Locate the cell with the specified text and output its (X, Y) center coordinate. 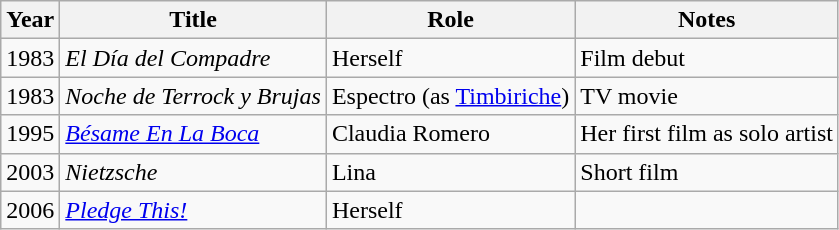
Bésame En La Boca (194, 134)
Noche de Terrock y Brujas (194, 96)
Film debut (707, 58)
Role (450, 20)
Year (30, 20)
Short film (707, 172)
Lina (450, 172)
2003 (30, 172)
TV movie (707, 96)
Claudia Romero (450, 134)
El Día del Compadre (194, 58)
1995 (30, 134)
Nietzsche (194, 172)
Her first film as solo artist (707, 134)
Title (194, 20)
Espectro (as Timbiriche) (450, 96)
2006 (30, 210)
Notes (707, 20)
Pledge This! (194, 210)
